Find where the given text appears and provide that cell's center as (x, y) coordinate. 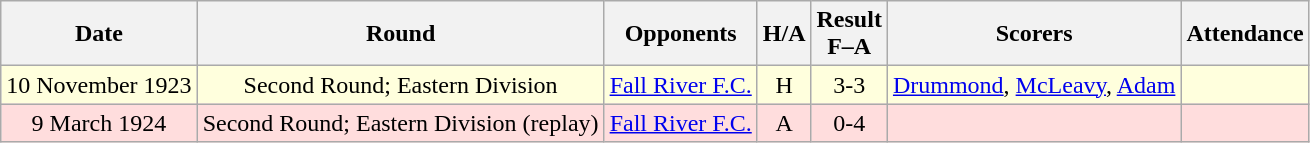
H (784, 85)
10 November 1923 (99, 85)
0-4 (849, 123)
Second Round; Eastern Division (replay) (400, 123)
Scorers (1034, 34)
A (784, 123)
Second Round; Eastern Division (400, 85)
H/A (784, 34)
Drummond, McLeavy, Adam (1034, 85)
9 March 1924 (99, 123)
Date (99, 34)
Opponents (680, 34)
Attendance (1245, 34)
Round (400, 34)
ResultF–A (849, 34)
3-3 (849, 85)
